Locate the cell with the specified text and output its [X, Y] center coordinate. 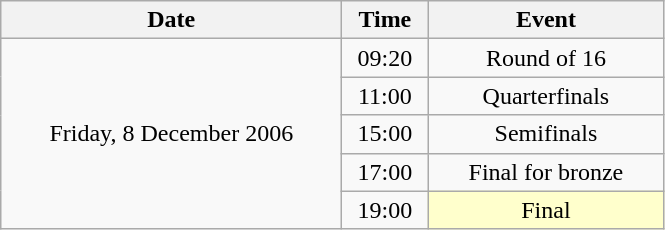
Semifinals [546, 134]
Round of 16 [546, 58]
Quarterfinals [546, 96]
Final for bronze [546, 172]
Final [546, 210]
15:00 [385, 134]
Event [546, 20]
09:20 [385, 58]
11:00 [385, 96]
17:00 [385, 172]
Friday, 8 December 2006 [172, 134]
Date [172, 20]
19:00 [385, 210]
Time [385, 20]
